Scan for the cell matching the given text and deliver its (X, Y) coordinate at center. 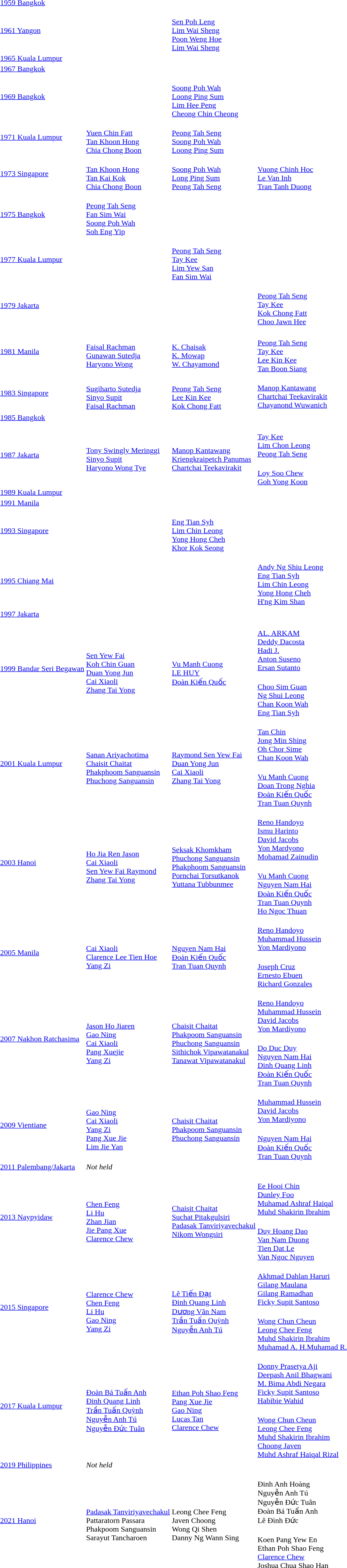
Soong Poh WahLong Ping SumPeong Tah Seng (214, 174)
Sugiharto SutedjaSinyo SupitFaisal Rachman (128, 393)
Faisal RachmanGunawan SutedjaHaryono Wong (128, 351)
K. ChaisakK. MowapW. Chayamond (214, 351)
Eng Tian SyhLim Chin LeongYong Hong ChehKhor Kok Seong (214, 531)
Ho Jia Ren JasonCai XiaoliSen Yew Fai RaymondZhang Tai Yong (128, 862)
Peong Tah SengSoong Poh WahLoong Ping Sum (214, 137)
Seksak KhomkhamPhuchong SanguansinPhakphoom SanguansinPornchai TorsutkanokYuttana Tubbunmee (214, 862)
Lê Tiến ĐạtĐinh Quang LinhDương Văn NamTrần Tuấn QuỳnhNguyễn Anh Tú (214, 1307)
Đoàn Bá Tuấn AnhĐinh Quang LinhTrần Tuấn QuỳnhNguyễn Anh TúNguyễn Đức Tuân (128, 1406)
Chaisit ChaitatPhakpoom SanguansinPhuchong SanguansinSithichok VipawatanakulTanawat Vipawatanakul (214, 1039)
Soong Poh WahLoong Ping SumLim Hee PengCheong Chin Cheong (214, 96)
Tony Swingly MeringgiSinyo SupitHaryono Wong Tye (128, 455)
Jason Ho JiarenGao NingCai XiaoliPang XuejieYang Zi (128, 1039)
Clarence ChewChen FengLi HuGao NingYang Zi (128, 1307)
Chen FengLi HuZhan JianJie Pang XueClarence Chew (128, 1217)
Cai XiaoliClarence Lee Tien HoeYang Zi (128, 952)
Manop KantawangKriengkraipetch PanumasChartchai Teekavirakit (214, 455)
Sen Yew FaiKoh Chin GuanDuan Yong JunCai XiaoliZhang Tai Yong (128, 669)
Sen Poh LengLim Wai ShengPoon Weng HoeLim Wai Sheng (214, 30)
Raymond Sen Yew FaiDuan Yong JunCai XiaoliZhang Tai Yong (214, 763)
Peong Tah SengTay KeeLim Yew SanFan Sim Wai (214, 259)
Ethan Poh Shao FengPang Xue JieGao NingLucas TanClarence Chew (214, 1406)
Vu Manh CuongLE HUYĐoàn Kiến Quốc (214, 669)
Gao NingCai XiaoliYang ZiPang Xue JieLim Jie Yan (128, 1125)
Peong Tah SengFan Sim WaiSoong Poh WahSoh Eng Yip (128, 214)
Chaisit ChaitatSuchat PitakgulsiriPadasak TanviriyavechakulNikom Wongsiri (214, 1217)
Sanan AriyachotimaChaisit ChaitatPhakphoom SanguansinPhuchong Sanguansin (128, 763)
Nguyen Nam HaiĐoàn Kiến QuốcTran Tuan Quynh (214, 952)
Chaisit ChaitatPhakpoom SanguansinPhuchong Sanguansin (214, 1125)
Yuen Chin FattTan Khoon HongChia Chong Boon (128, 137)
Tan Khoon HongTan Kai KokChia Chong Boon (128, 174)
Peong Tah SengLee Kin KeeKok Chong Fatt (214, 393)
